Provide the [X, Y] coordinate of the cell's center where the given text is located.  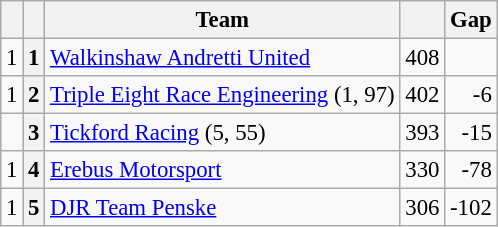
Triple Eight Race Engineering (1, 97) [222, 95]
393 [422, 133]
408 [422, 58]
3 [34, 133]
402 [422, 95]
2 [34, 95]
Erebus Motorsport [222, 170]
Gap [471, 20]
-6 [471, 95]
-15 [471, 133]
-78 [471, 170]
Team [222, 20]
306 [422, 208]
Tickford Racing (5, 55) [222, 133]
-102 [471, 208]
330 [422, 170]
Walkinshaw Andretti United [222, 58]
4 [34, 170]
DJR Team Penske [222, 208]
5 [34, 208]
